Locate the cell with the specified text and output its [X, Y] center coordinate. 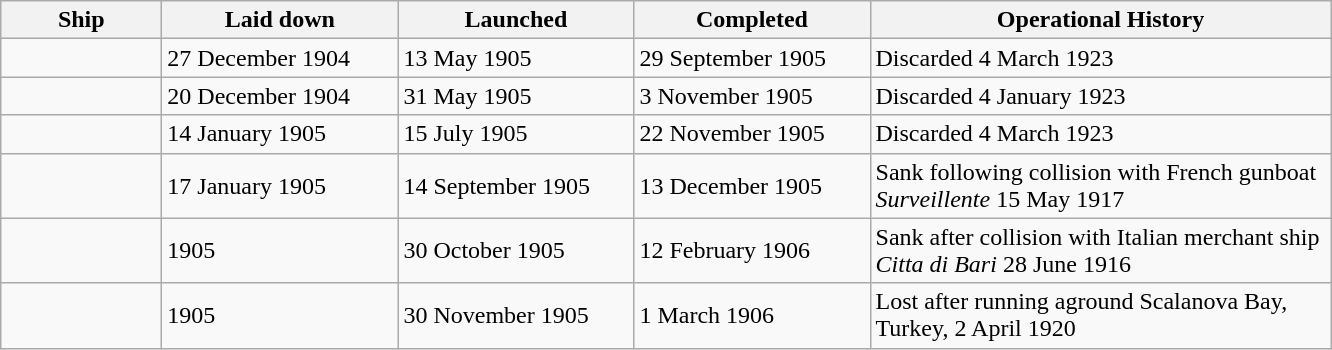
20 December 1904 [280, 96]
Operational History [1100, 20]
14 January 1905 [280, 134]
17 January 1905 [280, 186]
13 December 1905 [752, 186]
3 November 1905 [752, 96]
Sank after collision with Italian merchant ship Citta di Bari 28 June 1916 [1100, 250]
30 November 1905 [516, 316]
27 December 1904 [280, 58]
Lost after running aground Scalanova Bay, Turkey, 2 April 1920 [1100, 316]
Launched [516, 20]
13 May 1905 [516, 58]
30 October 1905 [516, 250]
Sank following collision with French gunboat Surveillente 15 May 1917 [1100, 186]
Discarded 4 January 1923 [1100, 96]
14 September 1905 [516, 186]
Ship [82, 20]
1 March 1906 [752, 316]
29 September 1905 [752, 58]
22 November 1905 [752, 134]
12 February 1906 [752, 250]
31 May 1905 [516, 96]
15 July 1905 [516, 134]
Completed [752, 20]
Laid down [280, 20]
